Pinpoint the cell where the given text exists, returning its [x, y] midpoint coordinate. 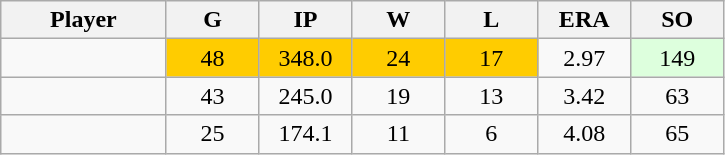
11 [398, 134]
48 [212, 58]
4.08 [584, 134]
65 [678, 134]
149 [678, 58]
19 [398, 96]
IP [306, 20]
24 [398, 58]
17 [492, 58]
G [212, 20]
2.97 [584, 58]
ERA [584, 20]
3.42 [584, 96]
L [492, 20]
63 [678, 96]
Player [84, 20]
174.1 [306, 134]
25 [212, 134]
348.0 [306, 58]
W [398, 20]
245.0 [306, 96]
6 [492, 134]
13 [492, 96]
43 [212, 96]
SO [678, 20]
